Provide the (x, y) coordinate of the cell's center where the given text is located.  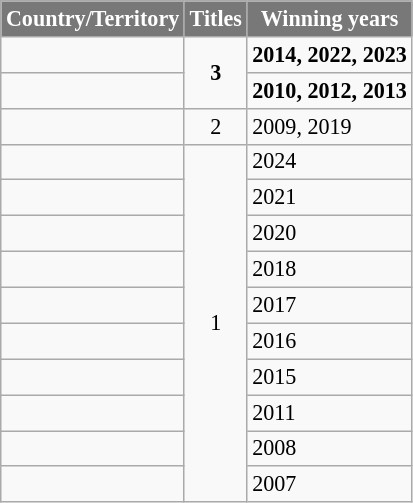
2009, 2019 (330, 126)
2016 (330, 341)
2018 (330, 269)
2011 (330, 412)
2017 (330, 305)
2010, 2012, 2013 (330, 90)
2008 (330, 448)
2021 (330, 198)
Country/Territory (93, 18)
3 (216, 72)
Titles (216, 18)
2015 (330, 377)
1 (216, 323)
2020 (330, 233)
Winning years (330, 18)
2007 (330, 484)
2014, 2022, 2023 (330, 54)
2 (216, 126)
2024 (330, 162)
